Output the [x, y] coordinate of the center of the cell containing the given text.  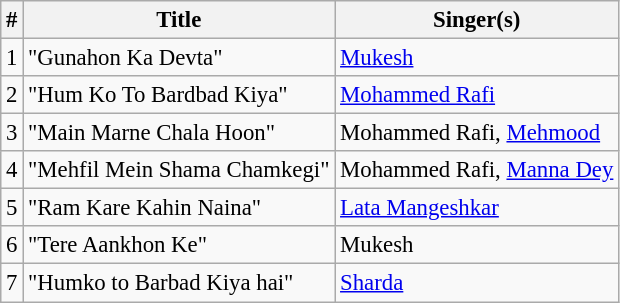
Mohammed Rafi [477, 95]
"Mehfil Mein Shama Chamkegi" [179, 170]
Title [179, 20]
5 [12, 208]
"Main Marne Chala Hoon" [179, 133]
"Ram Kare Kahin Naina" [179, 208]
1 [12, 58]
4 [12, 170]
"Hum Ko To Bardbad Kiya" [179, 95]
Singer(s) [477, 20]
3 [12, 133]
7 [12, 283]
# [12, 20]
6 [12, 245]
Mohammed Rafi, Manna Dey [477, 170]
Lata Mangeshkar [477, 208]
"Gunahon Ka Devta" [179, 58]
Sharda [477, 283]
2 [12, 95]
"Humko to Barbad Kiya hai" [179, 283]
Mohammed Rafi, Mehmood [477, 133]
"Tere Aankhon Ke" [179, 245]
